Extract the (x, y) coordinate from the center of the cell holding the provided text.  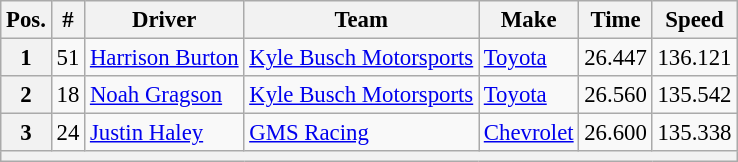
Time (616, 20)
Driver (164, 20)
GMS Racing (362, 133)
3 (26, 133)
135.542 (694, 95)
2 (26, 95)
26.560 (616, 95)
Chevrolet (528, 133)
Noah Gragson (164, 95)
26.600 (616, 133)
Pos. (26, 20)
51 (68, 58)
Justin Haley (164, 133)
136.121 (694, 58)
26.447 (616, 58)
# (68, 20)
18 (68, 95)
Speed (694, 20)
Make (528, 20)
Team (362, 20)
1 (26, 58)
Harrison Burton (164, 58)
24 (68, 133)
135.338 (694, 133)
